Output the [x, y] coordinate of the center of the cell containing the given text.  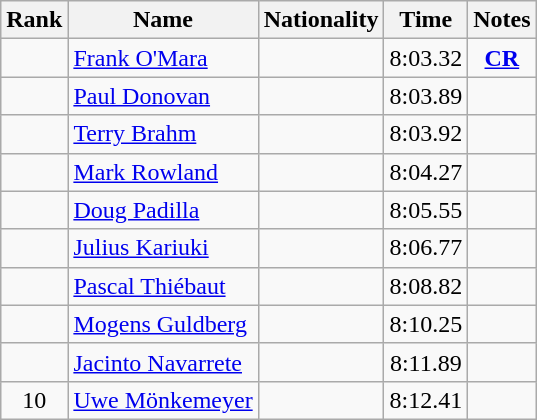
8:03.32 [426, 58]
8:05.55 [426, 210]
8:08.82 [426, 286]
Mark Rowland [163, 172]
Frank O'Mara [163, 58]
Doug Padilla [163, 210]
Rank [34, 20]
Mogens Guldberg [163, 324]
8:04.27 [426, 172]
Pascal Thiébaut [163, 286]
Julius Kariuki [163, 248]
Notes [502, 20]
Nationality [321, 20]
Name [163, 20]
8:03.89 [426, 96]
Paul Donovan [163, 96]
8:12.41 [426, 400]
Jacinto Navarrete [163, 362]
8:03.92 [426, 134]
8:10.25 [426, 324]
CR [502, 58]
Uwe Mönkemeyer [163, 400]
Terry Brahm [163, 134]
8:11.89 [426, 362]
8:06.77 [426, 248]
10 [34, 400]
Time [426, 20]
